Determine the [X, Y] coordinate at the center of the cell enclosing the given text.  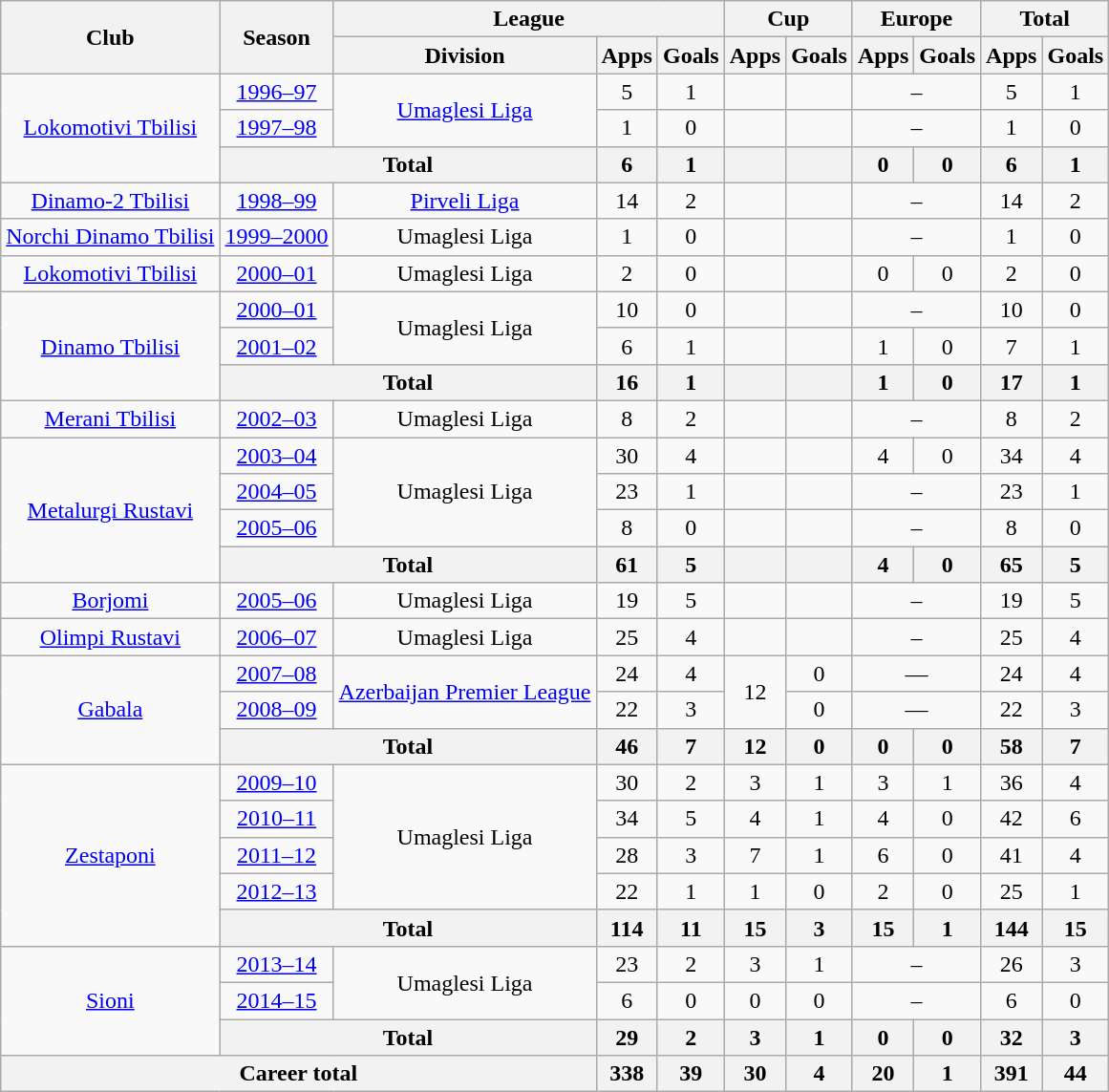
Borjomi [111, 601]
2010–11 [277, 819]
46 [627, 746]
2013–14 [277, 964]
Norchi Dinamo Tbilisi [111, 237]
39 [691, 1074]
2006–07 [277, 637]
2011–12 [277, 855]
League [529, 19]
2002–03 [277, 418]
1997–98 [277, 128]
29 [627, 1037]
1996–97 [277, 92]
144 [1012, 928]
61 [627, 565]
58 [1012, 746]
Season [277, 37]
Cup [788, 19]
32 [1012, 1037]
Career total [298, 1074]
42 [1012, 819]
Dinamo Tbilisi [111, 346]
Olimpi Rustavi [111, 637]
28 [627, 855]
20 [883, 1074]
Sioni [111, 1000]
65 [1012, 565]
2003–04 [277, 456]
338 [627, 1074]
Metalurgi Rustavi [111, 510]
Club [111, 37]
391 [1012, 1074]
2009–10 [277, 782]
Pirveli Liga [464, 201]
Division [464, 55]
44 [1076, 1074]
17 [1012, 382]
16 [627, 382]
1998–99 [277, 201]
Zestaponi [111, 855]
2004–05 [277, 492]
2007–08 [277, 674]
26 [1012, 964]
36 [1012, 782]
11 [691, 928]
Europe [916, 19]
Dinamo-2 Tbilisi [111, 201]
114 [627, 928]
2012–13 [277, 891]
2001–02 [277, 346]
2014–15 [277, 1000]
41 [1012, 855]
2008–09 [277, 710]
Azerbaijan Premier League [464, 692]
1999–2000 [277, 237]
Merani Tbilisi [111, 418]
Gabala [111, 710]
